Locate the cell with the specified text and output its [x, y] center coordinate. 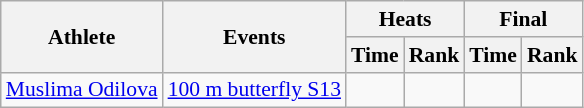
Muslima Odilova [82, 90]
100 m butterfly S13 [254, 90]
Athlete [82, 36]
Heats [405, 19]
Final [523, 19]
Events [254, 36]
